Return the (X, Y) coordinate for the center point of the cell that contains the specified text.  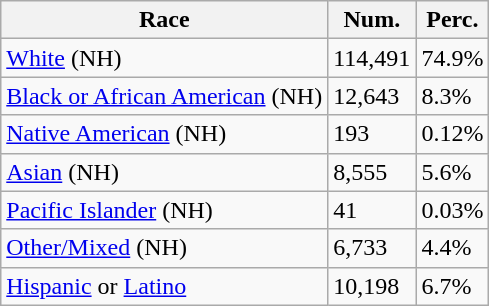
12,643 (372, 96)
41 (372, 210)
6,733 (372, 248)
Other/Mixed (NH) (164, 248)
Native American (NH) (164, 134)
193 (372, 134)
Hispanic or Latino (164, 286)
74.9% (452, 58)
4.4% (452, 248)
Black or African American (NH) (164, 96)
White (NH) (164, 58)
Race (164, 20)
0.12% (452, 134)
5.6% (452, 172)
8,555 (372, 172)
8.3% (452, 96)
Asian (NH) (164, 172)
Num. (372, 20)
6.7% (452, 286)
Perc. (452, 20)
10,198 (372, 286)
114,491 (372, 58)
Pacific Islander (NH) (164, 210)
0.03% (452, 210)
